Extract the (x, y) coordinate from the center of the cell holding the provided text.  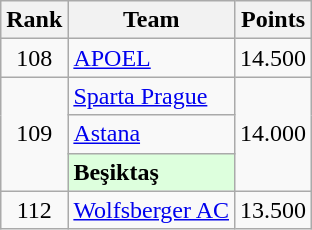
Points (274, 20)
Rank (34, 20)
109 (34, 134)
112 (34, 210)
Astana (152, 134)
13.500 (274, 210)
Wolfsberger AC (152, 210)
Beşiktaş (152, 172)
Sparta Prague (152, 96)
APOEL (152, 58)
Team (152, 20)
108 (34, 58)
14.000 (274, 134)
14.500 (274, 58)
